Pinpoint the cell where the given text exists, returning its [x, y] midpoint coordinate. 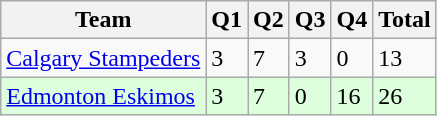
Q3 [310, 20]
Total [405, 20]
16 [352, 96]
Q1 [227, 20]
13 [405, 58]
Q2 [269, 20]
26 [405, 96]
Edmonton Eskimos [104, 96]
Q4 [352, 20]
Calgary Stampeders [104, 58]
Team [104, 20]
